Extract the [X, Y] coordinate from the center of the cell holding the provided text.  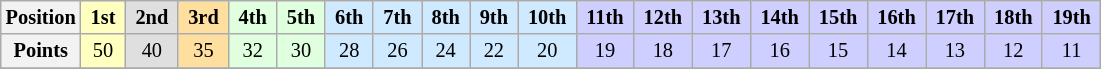
14 [896, 51]
12th [663, 17]
10th [547, 17]
17th [955, 17]
8th [446, 17]
17 [721, 51]
19 [604, 51]
20 [547, 51]
16 [779, 51]
Position [41, 17]
1st [104, 17]
Points [41, 51]
32 [253, 51]
12 [1013, 51]
11th [604, 17]
9th [494, 17]
22 [494, 51]
16th [896, 17]
15th [838, 17]
11 [1071, 51]
14th [779, 17]
13th [721, 17]
7th [397, 17]
18th [1013, 17]
24 [446, 51]
2nd [152, 17]
40 [152, 51]
28 [349, 51]
18 [663, 51]
30 [301, 51]
15 [838, 51]
3rd [203, 17]
50 [104, 51]
19th [1071, 17]
26 [397, 51]
13 [955, 51]
5th [301, 17]
6th [349, 17]
35 [203, 51]
4th [253, 17]
